Return (X, Y) of the center of cell containing provided text 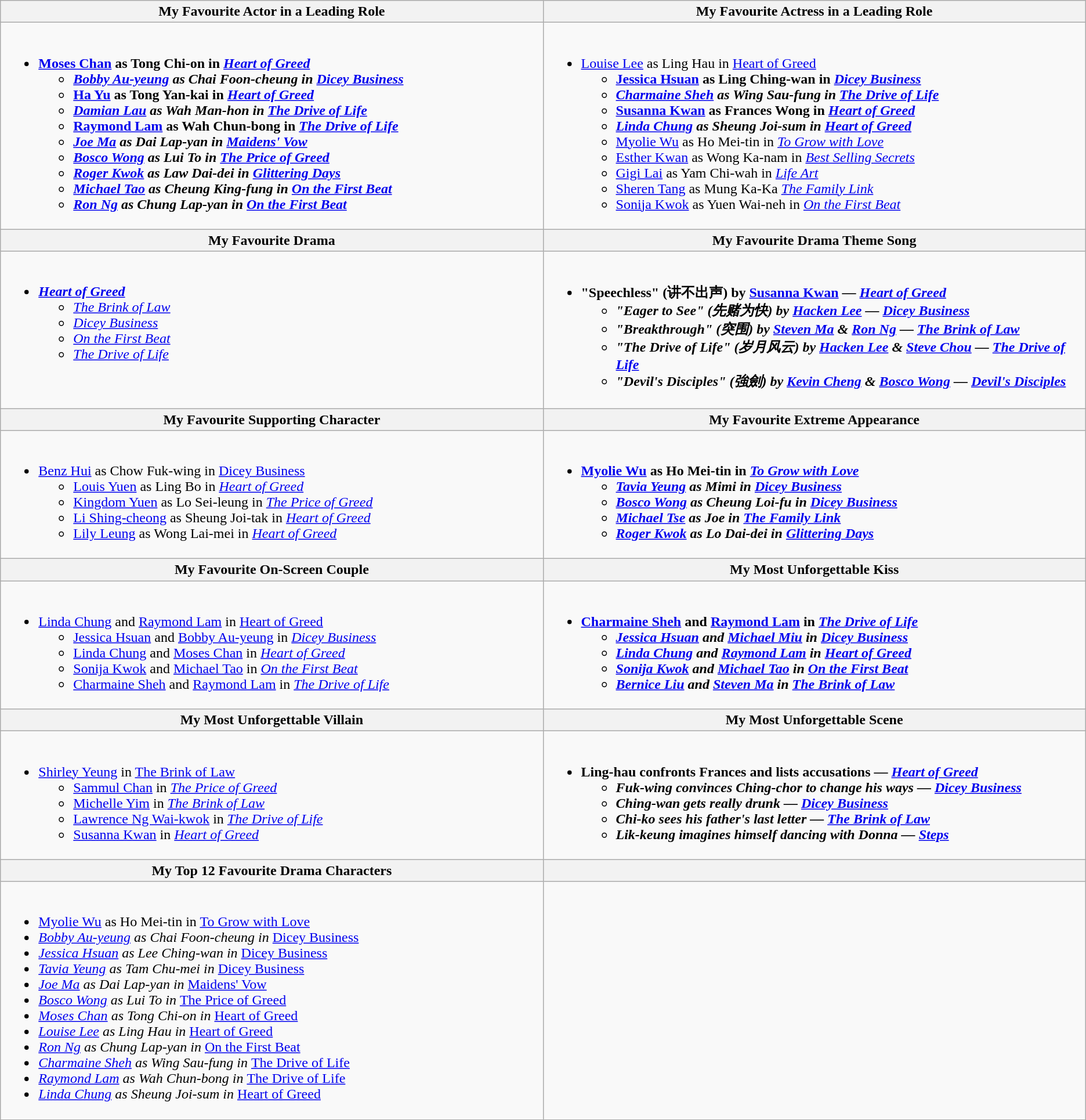
My Most Unforgettable Villain (271, 720)
My Favourite Actress in a Leading Role (815, 12)
My Most Unforgettable Scene (815, 720)
My Favourite Extreme Appearance (815, 420)
My Favourite On-Screen Couple (271, 570)
My Favourite Supporting Character (271, 420)
My Most Unforgettable Kiss (815, 570)
Heart of GreedThe Brink of LawDicey BusinessOn the First BeatThe Drive of Life (271, 330)
My Favourite Drama (271, 240)
My Favourite Actor in a Leading Role (271, 12)
My Favourite Drama Theme Song (815, 240)
My Top 12 Favourite Drama Characters (271, 870)
